Output the (X, Y) coordinate of the center of the cell containing the given text.  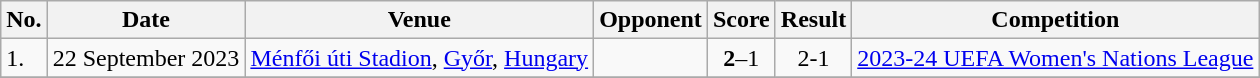
Ménfői úti Stadion, Győr, Hungary (420, 58)
Competition (1056, 20)
Venue (420, 20)
2–1 (741, 58)
Result (813, 20)
22 September 2023 (146, 58)
2023-24 UEFA Women's Nations League (1056, 58)
No. (24, 20)
2-1 (813, 58)
Date (146, 20)
Score (741, 20)
1. (24, 58)
Opponent (651, 20)
